Return the (X, Y) coordinate for the center point of the cell that contains the specified text.  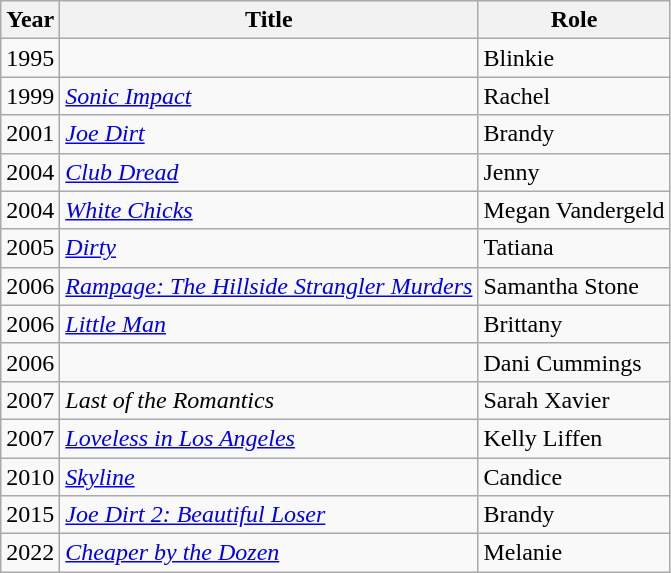
White Chicks (269, 210)
2015 (30, 515)
Kelly Liffen (574, 438)
Cheaper by the Dozen (269, 553)
Sarah Xavier (574, 400)
Brittany (574, 324)
Melanie (574, 553)
Rampage: The Hillside Strangler Murders (269, 286)
Year (30, 20)
Joe Dirt 2: Beautiful Loser (269, 515)
Joe Dirt (269, 134)
Little Man (269, 324)
Tatiana (574, 248)
1995 (30, 58)
Skyline (269, 477)
1999 (30, 96)
Samantha Stone (574, 286)
Dani Cummings (574, 362)
2005 (30, 248)
Title (269, 20)
2001 (30, 134)
Megan Vandergeld (574, 210)
Jenny (574, 172)
Loveless in Los Angeles (269, 438)
Club Dread (269, 172)
2010 (30, 477)
Candice (574, 477)
Dirty (269, 248)
Rachel (574, 96)
Role (574, 20)
Last of the Romantics (269, 400)
Sonic Impact (269, 96)
Blinkie (574, 58)
2022 (30, 553)
